Output the [X, Y] coordinate of the center of the cell containing the given text.  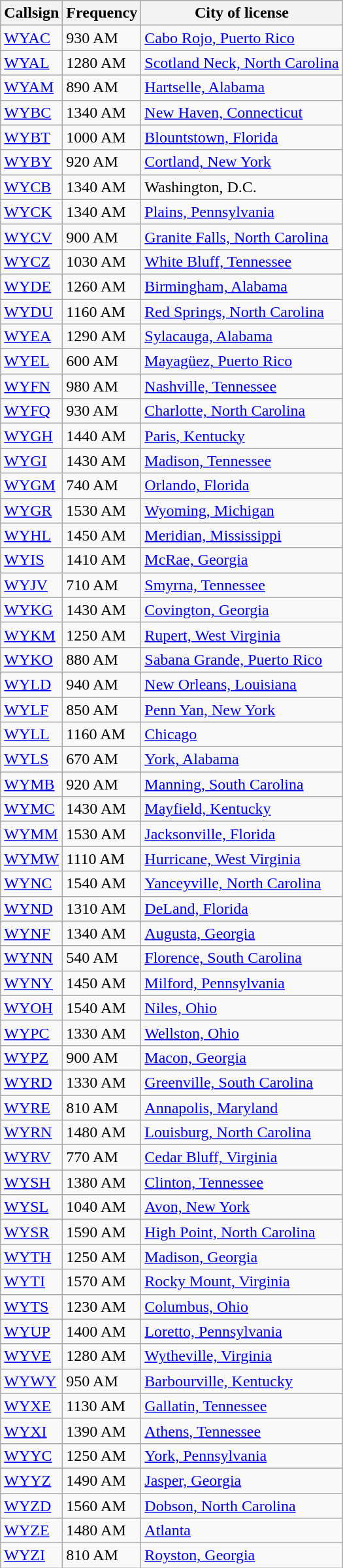
Annapolis, Maryland [242, 1108]
WYRN [31, 1133]
WYXI [31, 1431]
Atlanta [242, 1531]
WYEL [31, 361]
WYUP [31, 1331]
WYSR [31, 1232]
1410 AM [102, 560]
WYTS [31, 1307]
WYBY [31, 162]
WYNN [31, 958]
Frequency [102, 13]
Augusta, Georgia [242, 933]
1310 AM [102, 909]
WYPZ [31, 1058]
980 AM [102, 386]
WYSH [31, 1182]
WYYC [31, 1456]
1380 AM [102, 1182]
Granite Falls, North Carolina [242, 237]
Wyoming, Michigan [242, 510]
WYFN [31, 386]
600 AM [102, 361]
Yanceyville, North Carolina [242, 884]
Washington, D.C. [242, 187]
850 AM [102, 709]
540 AM [102, 958]
WYRE [31, 1108]
Clinton, Tennessee [242, 1182]
890 AM [102, 88]
Smyrna, Tennessee [242, 585]
Cabo Rojo, Puerto Rico [242, 38]
Barbourville, Kentucky [242, 1381]
Florence, South Carolina [242, 958]
WYNY [31, 983]
WYZI [31, 1556]
710 AM [102, 585]
WYJV [31, 585]
WYFQ [31, 411]
Loretto, Pennsylvania [242, 1331]
WYIS [31, 560]
WYDE [31, 286]
WYTI [31, 1282]
Plains, Pennsylvania [242, 212]
770 AM [102, 1158]
WYLF [31, 709]
Covington, Georgia [242, 610]
1110 AM [102, 859]
WYCZ [31, 261]
WYXE [31, 1406]
1030 AM [102, 261]
Columbus, Ohio [242, 1307]
WYAL [31, 63]
Cortland, New York [242, 162]
Wytheville, Virginia [242, 1356]
DeLand, Florida [242, 909]
Jasper, Georgia [242, 1480]
McRae, Georgia [242, 560]
Macon, Georgia [242, 1058]
WYBC [31, 112]
WYBT [31, 137]
1260 AM [102, 286]
WYCB [31, 187]
New Haven, Connecticut [242, 112]
WYEA [31, 337]
Royston, Georgia [242, 1556]
WYYZ [31, 1480]
Greenville, South Carolina [242, 1082]
York, Alabama [242, 759]
1130 AM [102, 1406]
WYGI [31, 461]
WYTH [31, 1257]
WYAM [31, 88]
1400 AM [102, 1331]
New Orleans, Louisiana [242, 684]
880 AM [102, 659]
1590 AM [102, 1232]
WYHL [31, 535]
Milford, Pennsylvania [242, 983]
Birmingham, Alabama [242, 286]
Hartselle, Alabama [242, 88]
WYRD [31, 1082]
Scotland Neck, North Carolina [242, 63]
Wellston, Ohio [242, 1033]
WYNC [31, 884]
Jacksonville, Florida [242, 834]
WYCK [31, 212]
Sylacauga, Alabama [242, 337]
WYGR [31, 510]
Callsign [31, 13]
Sabana Grande, Puerto Rico [242, 659]
Meridian, Mississippi [242, 535]
950 AM [102, 1381]
Rocky Mount, Virginia [242, 1282]
1560 AM [102, 1505]
WYGH [31, 436]
WYSL [31, 1207]
Red Springs, North Carolina [242, 312]
Nashville, Tennessee [242, 386]
WYWY [31, 1381]
High Point, North Carolina [242, 1232]
1570 AM [102, 1282]
Rupert, West Virginia [242, 635]
Madison, Tennessee [242, 461]
WYRV [31, 1158]
WYMB [31, 784]
670 AM [102, 759]
Hurricane, West Virginia [242, 859]
WYZE [31, 1531]
Mayagüez, Puerto Rico [242, 361]
White Bluff, Tennessee [242, 261]
WYPC [31, 1033]
1390 AM [102, 1431]
1490 AM [102, 1480]
WYCV [31, 237]
WYZD [31, 1505]
Cedar Bluff, Virginia [242, 1158]
740 AM [102, 486]
Chicago [242, 735]
WYMC [31, 809]
WYLL [31, 735]
Mayfield, Kentucky [242, 809]
WYDU [31, 312]
Madison, Georgia [242, 1257]
WYMW [31, 859]
Niles, Ohio [242, 1008]
WYAC [31, 38]
1290 AM [102, 337]
Dobson, North Carolina [242, 1505]
WYOH [31, 1008]
WYMM [31, 834]
Blountstown, Florida [242, 137]
WYGM [31, 486]
Gallatin, Tennessee [242, 1406]
Louisburg, North Carolina [242, 1133]
WYNF [31, 933]
WYLD [31, 684]
WYND [31, 909]
1440 AM [102, 436]
940 AM [102, 684]
City of license [242, 13]
WYKG [31, 610]
Manning, South Carolina [242, 784]
WYKM [31, 635]
1230 AM [102, 1307]
WYVE [31, 1356]
Charlotte, North Carolina [242, 411]
WYKO [31, 659]
Paris, Kentucky [242, 436]
Penn Yan, New York [242, 709]
York, Pennsylvania [242, 1456]
Avon, New York [242, 1207]
WYLS [31, 759]
Athens, Tennessee [242, 1431]
1040 AM [102, 1207]
Orlando, Florida [242, 486]
1000 AM [102, 137]
